Search for the cell housing the specified text and yield its (x, y) center coordinate. 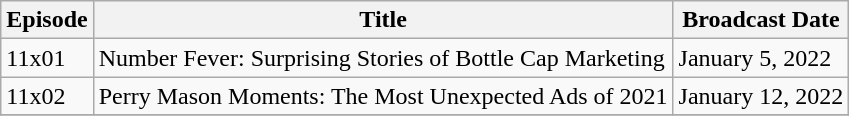
11x02 (47, 96)
January 5, 2022 (761, 58)
Number Fever: Surprising Stories of Bottle Cap Marketing (383, 58)
11x01 (47, 58)
Perry Mason Moments: The Most Unexpected Ads of 2021 (383, 96)
Episode (47, 20)
January 12, 2022 (761, 96)
Title (383, 20)
Broadcast Date (761, 20)
